Capture the cell that displays the provided text and extract its [x, y] central coordinate. 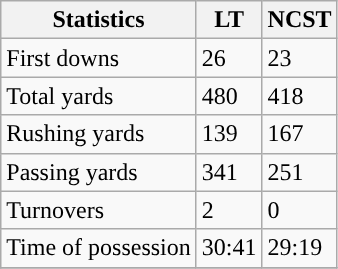
Rushing yards [99, 134]
2 [229, 210]
341 [229, 172]
30:41 [229, 248]
Total yards [99, 96]
Turnovers [99, 210]
139 [229, 134]
NCST [300, 20]
480 [229, 96]
26 [229, 58]
167 [300, 134]
418 [300, 96]
23 [300, 58]
251 [300, 172]
LT [229, 20]
Passing yards [99, 172]
0 [300, 210]
First downs [99, 58]
Time of possession [99, 248]
Statistics [99, 20]
29:19 [300, 248]
